Output the (x, y) coordinate of the center of the cell containing the given text.  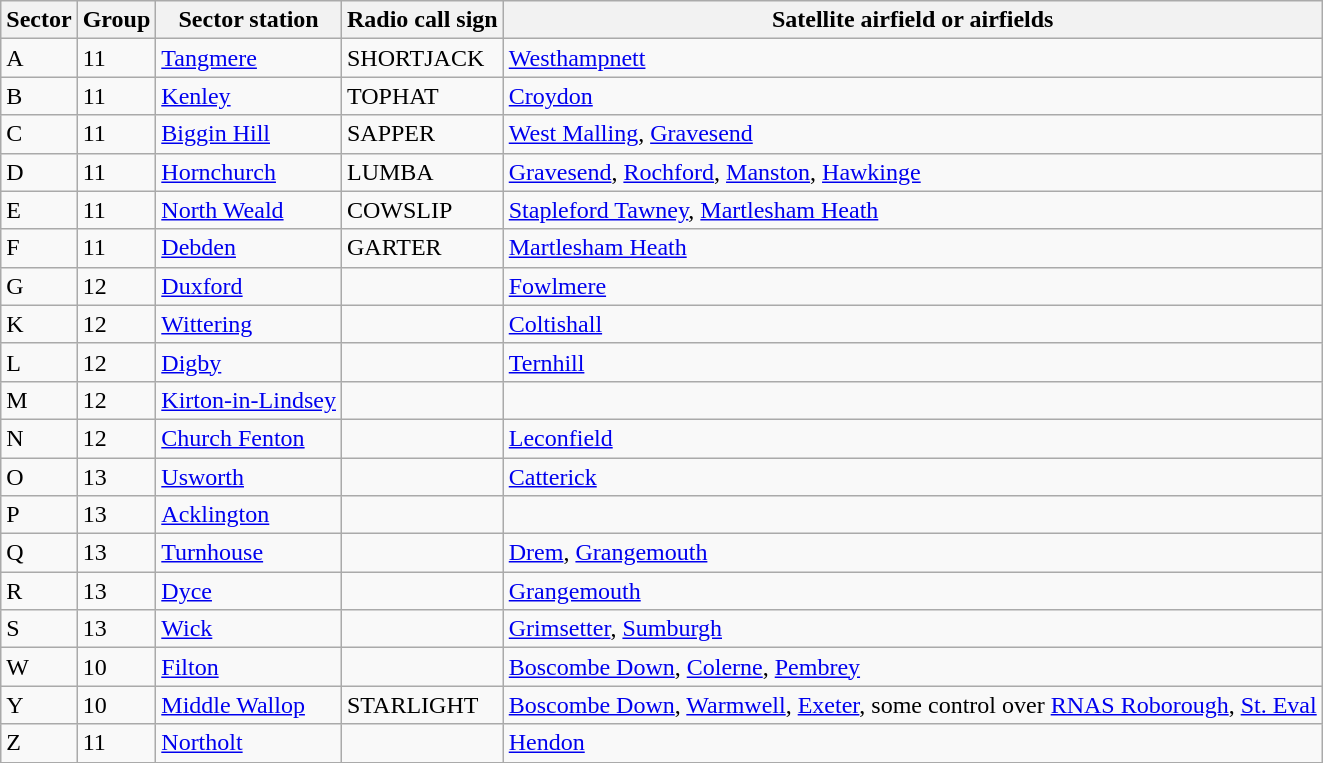
Martlesham Heath (912, 248)
TOPHAT (422, 96)
SAPPER (422, 134)
N (39, 438)
Biggin Hill (249, 134)
Radio call sign (422, 20)
COWSLIP (422, 210)
Q (39, 553)
Leconfield (912, 438)
Satellite airfield or airfields (912, 20)
Y (39, 705)
Wick (249, 629)
O (39, 477)
Debden (249, 248)
West Malling, Gravesend (912, 134)
M (39, 400)
Catterick (912, 477)
Ternhill (912, 362)
Grangemouth (912, 591)
Z (39, 743)
Tangmere (249, 58)
SHORTJACK (422, 58)
Dyce (249, 591)
S (39, 629)
Church Fenton (249, 438)
Grimsetter, Sumburgh (912, 629)
B (39, 96)
Group (116, 20)
L (39, 362)
Sector (39, 20)
Coltishall (912, 324)
Stapleford Tawney, Martlesham Heath (912, 210)
Boscombe Down, Warmwell, Exeter, some control over RNAS Roborough, St. Eval (912, 705)
Duxford (249, 286)
Kirton-in-Lindsey (249, 400)
Usworth (249, 477)
Croydon (912, 96)
Filton (249, 667)
Wittering (249, 324)
Acklington (249, 515)
Westhampnett (912, 58)
Drem, Grangemouth (912, 553)
K (39, 324)
STARLIGHT (422, 705)
R (39, 591)
Middle Wallop (249, 705)
F (39, 248)
Turnhouse (249, 553)
Sector station (249, 20)
Northolt (249, 743)
Hornchurch (249, 172)
Fowlmere (912, 286)
North Weald (249, 210)
W (39, 667)
D (39, 172)
Hendon (912, 743)
A (39, 58)
GARTER (422, 248)
LUMBA (422, 172)
Digby (249, 362)
P (39, 515)
G (39, 286)
Gravesend, Rochford, Manston, Hawkinge (912, 172)
Kenley (249, 96)
C (39, 134)
E (39, 210)
Boscombe Down, Colerne, Pembrey (912, 667)
